Find where the given text appears and provide that cell's center as [X, Y] coordinate. 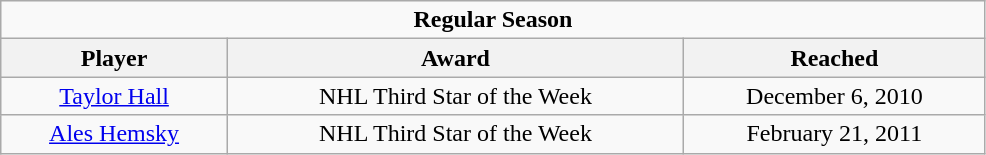
February 21, 2011 [835, 134]
Player [114, 58]
Regular Season [493, 20]
Award [455, 58]
Taylor Hall [114, 96]
Ales Hemsky [114, 134]
Reached [835, 58]
December 6, 2010 [835, 96]
